For the text-containing cell, return its midpoint in (x, y) coordinate format. 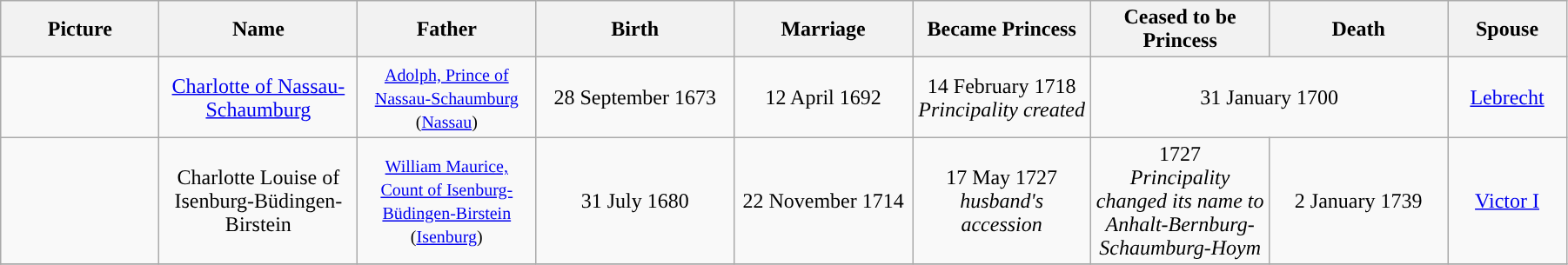
Name (258, 30)
Birth (635, 30)
Father (447, 30)
28 September 1673 (635, 97)
Charlotte Louise of Isenburg-Büdingen-Birstein (258, 201)
Ceased to be Princess (1180, 30)
Spouse (1507, 30)
Victor I (1507, 201)
Charlotte of Nassau-Schaumburg (258, 97)
Adolph, Prince of Nassau-Schaumburg(Nassau) (447, 97)
Lebrecht (1507, 97)
Picture (80, 30)
12 April 1692 (823, 97)
22 November 1714 (823, 201)
Death (1359, 30)
Marriage (823, 30)
31 January 1700 (1270, 97)
William Maurice, Count of Isenburg-Büdingen-Birstein(Isenburg) (447, 201)
31 July 1680 (635, 201)
14 February 1718Principality created (1002, 97)
17 May 1727husband's accession (1002, 201)
1727Principality changed its name to Anhalt-Bernburg-Schaumburg-Hoym (1180, 201)
2 January 1739 (1359, 201)
Became Princess (1002, 30)
